Capture the cell that displays the provided text and extract its [X, Y] central coordinate. 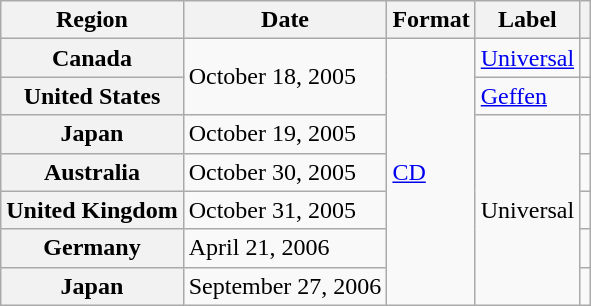
United States [92, 96]
Date [285, 20]
Germany [92, 248]
Format [431, 20]
Label [527, 20]
CD [431, 172]
Region [92, 20]
Geffen [527, 96]
October 18, 2005 [285, 77]
United Kingdom [92, 210]
Canada [92, 58]
October 31, 2005 [285, 210]
October 19, 2005 [285, 134]
Australia [92, 172]
October 30, 2005 [285, 172]
April 21, 2006 [285, 248]
September 27, 2006 [285, 286]
